From the cell containing the given text, extract its center point as [X, Y] coordinate. 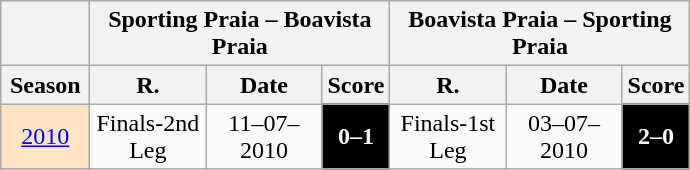
Season [46, 85]
03–07–2010 [564, 136]
Finals-2nd Leg [148, 136]
2–0 [656, 136]
0–1 [356, 136]
Sporting Praia – Boavista Praia [240, 34]
2010 [46, 136]
Finals-1st Leg [448, 136]
11–07–2010 [264, 136]
Boavista Praia – Sporting Praia [540, 34]
